From the cell containing the given text, extract its center point as [X, Y] coordinate. 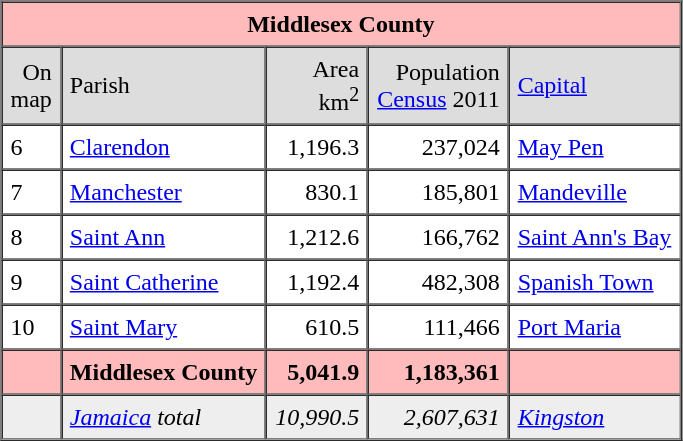
Kingston [595, 418]
7 [32, 192]
Spanish Town [595, 282]
482,308 [438, 282]
1,192.4 [317, 282]
Port Maria [595, 328]
237,024 [438, 148]
5,041.9 [317, 372]
Manchester [164, 192]
Parish [164, 85]
1,183,361 [438, 372]
610.5 [317, 328]
May Pen [595, 148]
Saint Ann's Bay [595, 238]
9 [32, 282]
6 [32, 148]
1,212.6 [317, 238]
Saint Catherine [164, 282]
185,801 [438, 192]
PopulationCensus 2011 [438, 85]
Mandeville [595, 192]
8 [32, 238]
On map [32, 85]
Capital [595, 85]
1,196.3 [317, 148]
166,762 [438, 238]
830.1 [317, 192]
10 [32, 328]
Saint Mary [164, 328]
Jamaica total [164, 418]
Areakm2 [317, 85]
Clarendon [164, 148]
111,466 [438, 328]
10,990.5 [317, 418]
2,607,631 [438, 418]
Saint Ann [164, 238]
